Pinpoint the cell where the given text exists, returning its (x, y) midpoint coordinate. 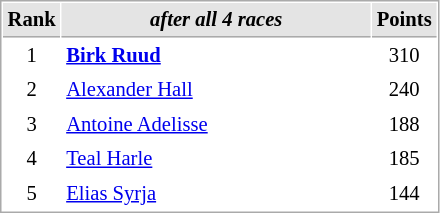
after all 4 races (216, 20)
Rank (32, 20)
Birk Ruud (216, 56)
144 (404, 194)
2 (32, 90)
3 (32, 124)
310 (404, 56)
Teal Harle (216, 158)
4 (32, 158)
Points (404, 20)
5 (32, 194)
Alexander Hall (216, 90)
Antoine Adelisse (216, 124)
Elias Syrja (216, 194)
1 (32, 56)
185 (404, 158)
240 (404, 90)
188 (404, 124)
